Return the (x, y) coordinate for the center point of the cell that contains the specified text.  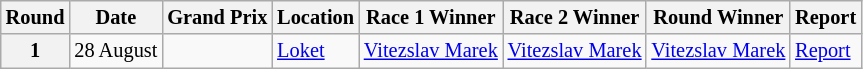
Round Winner (718, 17)
28 August (116, 51)
Race 2 Winner (575, 17)
Race 1 Winner (431, 17)
Loket (316, 51)
Location (316, 17)
Grand Prix (217, 17)
1 (36, 51)
Round (36, 17)
Date (116, 17)
